For the text-containing cell, return its midpoint in [x, y] coordinate format. 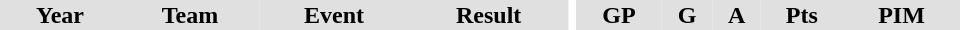
GP [619, 15]
G [688, 15]
Event [334, 15]
Result [488, 15]
A [737, 15]
Pts [802, 15]
Team [190, 15]
Year [60, 15]
PIM [902, 15]
